Locate the cell with the specified text and output its [X, Y] center coordinate. 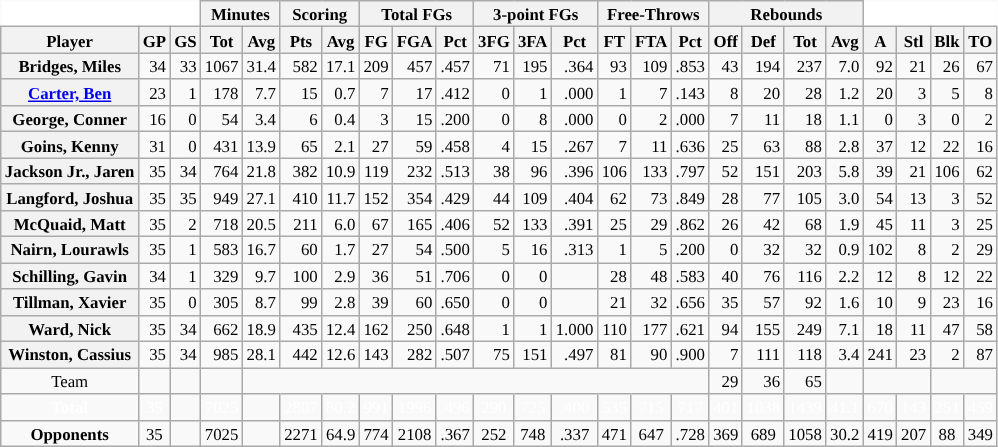
13.9 [261, 145]
45 [880, 224]
.364 [575, 66]
37 [880, 145]
535 [614, 407]
471 [614, 433]
41.1 [845, 407]
58 [980, 328]
.396 [575, 171]
116 [805, 276]
203 [805, 171]
165 [415, 224]
1038 [763, 407]
Bridges, Miles [70, 66]
Nairn, Lourawls [70, 250]
28.1 [261, 355]
Player [70, 40]
647 [652, 433]
715 [652, 407]
662 [222, 328]
.337 [575, 433]
Rebounds [786, 14]
110 [614, 328]
2807 [301, 407]
290 [494, 407]
7.1 [845, 328]
111 [763, 355]
FG [376, 40]
207 [914, 433]
Goins, Kenny [70, 145]
18.9 [261, 328]
11.7 [341, 197]
75 [494, 355]
155 [763, 328]
2108 [415, 433]
119 [376, 171]
Tillman, Xavier [70, 302]
195 [533, 66]
2.9 [341, 276]
583 [222, 250]
.412 [455, 93]
12.6 [341, 355]
105 [805, 197]
93 [614, 66]
Def [763, 40]
FTA [652, 40]
71 [494, 66]
.507 [455, 355]
68 [805, 224]
250 [415, 328]
.497 [575, 355]
.656 [690, 302]
.429 [455, 197]
401 [726, 407]
Blk [946, 40]
.583 [690, 276]
305 [222, 302]
63 [763, 145]
.849 [690, 197]
30.2 [845, 433]
442 [301, 355]
Pts [301, 40]
949 [222, 197]
1.2 [845, 93]
.500 [455, 250]
2271 [301, 433]
8.7 [261, 302]
87 [980, 355]
2.1 [341, 145]
16.7 [261, 250]
.648 [455, 328]
582 [301, 66]
51 [415, 276]
369 [726, 433]
.404 [575, 197]
.862 [690, 224]
6.0 [341, 224]
7.0 [845, 66]
3FG [494, 40]
1.6 [845, 302]
991 [376, 407]
43 [726, 66]
GS [186, 40]
10.9 [341, 171]
3FA [533, 40]
211 [301, 224]
A [880, 40]
1058 [805, 433]
718 [222, 224]
Off [726, 40]
0.9 [845, 250]
431 [222, 145]
2.2 [845, 276]
10 [880, 302]
13 [914, 197]
1.000 [575, 328]
152 [376, 197]
251 [946, 407]
Team [70, 381]
725 [533, 407]
Jackson Jr., Jaren [70, 171]
Langford, Joshua [70, 197]
.458 [455, 145]
.367 [455, 433]
94 [726, 328]
237 [805, 66]
4 [494, 145]
21.8 [261, 171]
194 [763, 66]
252 [494, 433]
Minutes [240, 14]
1439 [805, 407]
17 [415, 93]
77 [763, 197]
59 [415, 145]
.143 [690, 93]
Free-Throws [654, 14]
42 [763, 224]
354 [415, 197]
764 [222, 171]
748 [533, 433]
96 [533, 171]
.496 [455, 407]
1996 [415, 407]
44 [494, 197]
0.4 [341, 119]
118 [805, 355]
985 [222, 355]
Carter, Ben [70, 93]
.400 [575, 407]
.267 [575, 145]
Ward, Nick [70, 328]
241 [880, 355]
.313 [575, 250]
31 [155, 145]
102 [880, 250]
3-point FGs [536, 14]
12.4 [341, 328]
.406 [455, 224]
9.7 [261, 276]
329 [222, 276]
57 [763, 302]
47 [946, 328]
38 [494, 171]
178 [222, 93]
80.2 [341, 407]
9 [914, 302]
81 [614, 355]
.650 [455, 302]
17.1 [341, 66]
177 [652, 328]
410 [301, 197]
90 [652, 355]
Scoring [320, 14]
Opponents [70, 433]
.900 [690, 355]
.728 [690, 433]
48 [652, 276]
209 [376, 66]
670 [880, 407]
5.8 [845, 171]
TO [980, 40]
382 [301, 171]
162 [376, 328]
774 [376, 433]
McQuaid, Matt [70, 224]
GP [155, 40]
0.7 [341, 93]
27.1 [261, 197]
Winston, Cassius [70, 355]
1.7 [341, 250]
64.9 [341, 433]
1.9 [845, 224]
Schilling, Gavin [70, 276]
435 [301, 328]
FGA [415, 40]
.391 [575, 224]
31.4 [261, 66]
.457 [455, 66]
1.1 [845, 119]
.853 [690, 66]
99 [301, 302]
33 [186, 66]
.706 [455, 276]
FT [614, 40]
459 [980, 407]
Stl [914, 40]
3.0 [845, 197]
717 [690, 407]
Total [70, 407]
419 [880, 433]
.636 [690, 145]
7.7 [261, 93]
20.5 [261, 224]
100 [301, 276]
73 [652, 197]
689 [763, 433]
282 [415, 355]
1067 [222, 66]
457 [415, 66]
232 [415, 171]
.513 [455, 171]
249 [805, 328]
George, Conner [70, 119]
76 [763, 276]
.621 [690, 328]
40 [726, 276]
6 [301, 119]
.797 [690, 171]
349 [980, 433]
Total FGs [416, 14]
